Detect which cell encompasses the target text, then output its (x, y) center coordinate. 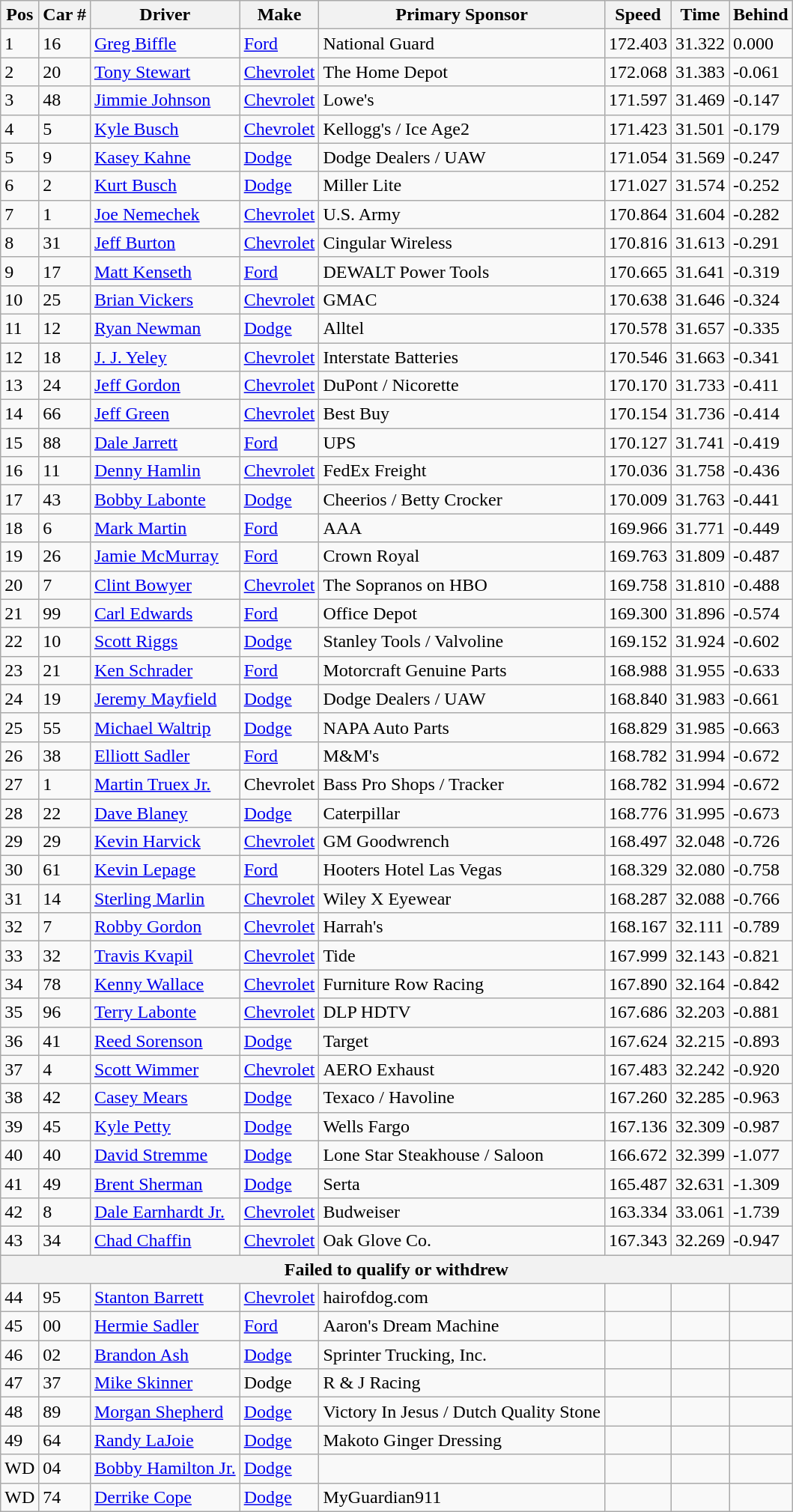
167.686 (638, 1012)
169.758 (638, 585)
167.624 (638, 1041)
Matt Kenseth (165, 271)
170.170 (638, 386)
61 (64, 870)
Wells Fargo (462, 1126)
Primary Sponsor (462, 15)
31.985 (701, 727)
Randy LaJoie (165, 1440)
Office Depot (462, 613)
Jeff Green (165, 414)
Sprinter Trucking, Inc. (462, 1355)
74 (64, 1497)
-0.449 (761, 528)
167.890 (638, 984)
Martin Truex Jr. (165, 784)
39 (19, 1126)
Bass Pro Shops / Tracker (462, 784)
32.631 (701, 1183)
Alltel (462, 328)
Budweiser (462, 1212)
-0.821 (761, 956)
Stanton Barrett (165, 1298)
Oak Glove Co. (462, 1240)
47 (19, 1383)
DuPont / Nicorette (462, 386)
Motorcraft Genuine Parts (462, 670)
32.111 (701, 927)
FedEx Freight (462, 471)
Elliott Sadler (165, 756)
163.334 (638, 1212)
Lone Star Steakhouse / Saloon (462, 1155)
Ken Schrader (165, 670)
AERO Exhaust (462, 1069)
Dale Earnhardt Jr. (165, 1212)
168.287 (638, 899)
-0.574 (761, 613)
Caterpillar (462, 813)
95 (64, 1298)
169.763 (638, 556)
-0.881 (761, 1012)
170.864 (638, 214)
Reed Sorenson (165, 1041)
171.054 (638, 157)
-0.414 (761, 414)
Derrike Cope (165, 1497)
Aaron's Dream Machine (462, 1326)
168.829 (638, 727)
-0.842 (761, 984)
31.657 (701, 328)
Jeff Gordon (165, 386)
-0.488 (761, 585)
172.068 (638, 72)
31.995 (701, 813)
-0.436 (761, 471)
-0.291 (761, 243)
Bobby Hamilton Jr. (165, 1469)
31.809 (701, 556)
Ryan Newman (165, 328)
Cingular Wireless (462, 243)
167.483 (638, 1069)
167.136 (638, 1126)
Pos (19, 15)
168.329 (638, 870)
31.763 (701, 500)
Makoto Ginger Dressing (462, 1440)
04 (64, 1469)
-0.324 (761, 300)
89 (64, 1412)
Sterling Marlin (165, 899)
Victory In Jesus / Dutch Quality Stone (462, 1412)
Cheerios / Betty Crocker (462, 500)
Kevin Harvick (165, 842)
166.672 (638, 1155)
Chad Chaffin (165, 1240)
GM Goodwrench (462, 842)
96 (64, 1012)
Jamie McMurray (165, 556)
15 (19, 443)
99 (64, 613)
31.663 (701, 357)
Dale Jarrett (165, 443)
Target (462, 1041)
-0.661 (761, 699)
31.469 (701, 100)
Kenny Wallace (165, 984)
171.597 (638, 100)
Hooters Hotel Las Vegas (462, 870)
J. J. Yeley (165, 357)
31.924 (701, 642)
Morgan Shepherd (165, 1412)
Jeremy Mayfield (165, 699)
Tide (462, 956)
55 (64, 727)
-0.963 (761, 1098)
00 (64, 1326)
Driver (165, 15)
-0.487 (761, 556)
28 (19, 813)
31.955 (701, 670)
Serta (462, 1183)
32.048 (701, 842)
UPS (462, 443)
64 (64, 1440)
Scott Wimmer (165, 1069)
31.896 (701, 613)
170.009 (638, 500)
0.000 (761, 43)
31.641 (701, 271)
169.966 (638, 528)
46 (19, 1355)
Clint Bowyer (165, 585)
Car # (64, 15)
Mark Martin (165, 528)
31.736 (701, 414)
32.080 (701, 870)
-0.282 (761, 214)
66 (64, 414)
Furniture Row Racing (462, 984)
32.269 (701, 1240)
31.983 (701, 699)
31.613 (701, 243)
13 (19, 386)
44 (19, 1298)
-1.077 (761, 1155)
Brent Sherman (165, 1183)
Harrah's (462, 927)
Wiley X Eyewear (462, 899)
Jimmie Johnson (165, 100)
170.578 (638, 328)
-0.673 (761, 813)
-0.789 (761, 927)
32.309 (701, 1126)
-0.147 (761, 100)
31.810 (701, 585)
Casey Mears (165, 1098)
DEWALT Power Tools (462, 271)
Travis Kvapil (165, 956)
Stanley Tools / Valvoline (462, 642)
-0.758 (761, 870)
32.242 (701, 1069)
02 (64, 1355)
170.546 (638, 357)
Greg Biffle (165, 43)
171.027 (638, 186)
-0.061 (761, 72)
-0.633 (761, 670)
Robby Gordon (165, 927)
-0.920 (761, 1069)
-0.766 (761, 899)
AAA (462, 528)
88 (64, 443)
36 (19, 1041)
The Sopranos on HBO (462, 585)
31.758 (701, 471)
32.164 (701, 984)
Kevin Lepage (165, 870)
-0.602 (761, 642)
Texaco / Havoline (462, 1098)
23 (19, 670)
-0.341 (761, 357)
27 (19, 784)
Interstate Batteries (462, 357)
DLP HDTV (462, 1012)
168.167 (638, 927)
31.574 (701, 186)
167.260 (638, 1098)
Behind (761, 15)
-0.947 (761, 1240)
Kyle Petty (165, 1126)
32.399 (701, 1155)
31.604 (701, 214)
-0.987 (761, 1126)
170.665 (638, 271)
78 (64, 984)
Tony Stewart (165, 72)
-0.419 (761, 443)
31.733 (701, 386)
Terry Labonte (165, 1012)
Brian Vickers (165, 300)
3 (19, 100)
Brandon Ash (165, 1355)
Lowe's (462, 100)
National Guard (462, 43)
32.143 (701, 956)
Kellogg's / Ice Age2 (462, 129)
167.343 (638, 1240)
David Stremme (165, 1155)
Scott Riggs (165, 642)
31.322 (701, 43)
31.569 (701, 157)
Joe Nemechek (165, 214)
MyGuardian911 (462, 1497)
169.300 (638, 613)
Bobby Labonte (165, 500)
171.423 (638, 129)
168.840 (638, 699)
Denny Hamlin (165, 471)
168.776 (638, 813)
170.127 (638, 443)
Mike Skinner (165, 1383)
GMAC (462, 300)
Make (279, 15)
Hermie Sadler (165, 1326)
M&M's (462, 756)
170.036 (638, 471)
31.741 (701, 443)
30 (19, 870)
Kasey Kahne (165, 157)
NAPA Auto Parts (462, 727)
Dave Blaney (165, 813)
-0.411 (761, 386)
-0.893 (761, 1041)
167.999 (638, 956)
33.061 (701, 1212)
169.152 (638, 642)
-0.179 (761, 129)
-1.309 (761, 1183)
The Home Depot (462, 72)
Kyle Busch (165, 129)
Michael Waltrip (165, 727)
32.285 (701, 1098)
-0.247 (761, 157)
Time (701, 15)
170.638 (638, 300)
32.215 (701, 1041)
U.S. Army (462, 214)
-1.739 (761, 1212)
-0.335 (761, 328)
R & J Racing (462, 1383)
31.383 (701, 72)
-0.319 (761, 271)
31.501 (701, 129)
Carl Edwards (165, 613)
hairofdog.com (462, 1298)
168.497 (638, 842)
Jeff Burton (165, 243)
Crown Royal (462, 556)
170.816 (638, 243)
-0.441 (761, 500)
168.988 (638, 670)
-0.726 (761, 842)
172.403 (638, 43)
33 (19, 956)
-0.252 (761, 186)
Failed to qualify or withdrew (397, 1269)
Best Buy (462, 414)
Speed (638, 15)
32.203 (701, 1012)
35 (19, 1012)
-0.663 (761, 727)
31.646 (701, 300)
Miller Lite (462, 186)
31.771 (701, 528)
32.088 (701, 899)
165.487 (638, 1183)
Kurt Busch (165, 186)
170.154 (638, 414)
